Find where the given text appears and provide that cell's center as (X, Y) coordinate. 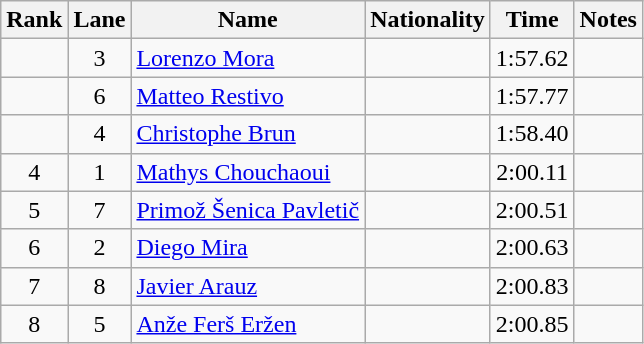
2:00.51 (532, 210)
Notes (608, 20)
2:00.83 (532, 286)
Diego Mira (248, 248)
Javier Arauz (248, 286)
2:00.11 (532, 172)
2 (100, 248)
1:58.40 (532, 134)
Primož Šenica Pavletič (248, 210)
2:00.85 (532, 324)
2:00.63 (532, 248)
1:57.62 (532, 58)
Rank (34, 20)
Lorenzo Mora (248, 58)
Mathys Chouchaoui (248, 172)
Name (248, 20)
Christophe Brun (248, 134)
3 (100, 58)
Matteo Restivo (248, 96)
Time (532, 20)
Anže Ferš Eržen (248, 324)
1 (100, 172)
1:57.77 (532, 96)
Lane (100, 20)
Nationality (428, 20)
